Provide the [X, Y] coordinate of the cell's center where the given text is located.  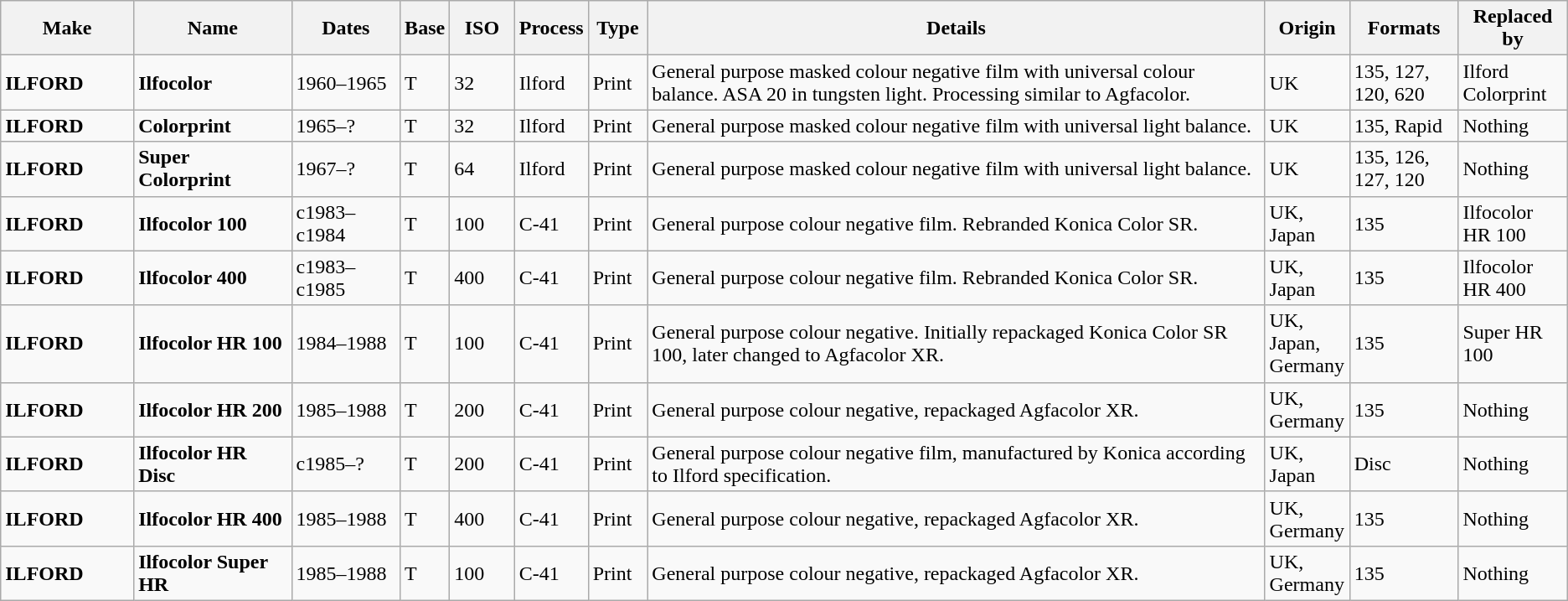
Ilfocolor 400 [213, 278]
c1985–? [346, 464]
Ilfocolor Super HR [213, 573]
Colorprint [213, 126]
Name [213, 28]
Base [426, 28]
Ilfocolor 100 [213, 223]
Disc [1404, 464]
Dates [346, 28]
135, 127, 120, 620 [1404, 82]
General purpose masked colour negative film with universal colour balance. ASA 20 in tungsten light. Processing similar to Agfacolor. [957, 82]
Ilfocolor [213, 82]
1960–1965 [346, 82]
Details [957, 28]
Origin [1307, 28]
UK, Japan, Germany [1307, 344]
Make [67, 28]
135, 126, 127, 120 [1404, 169]
General purpose colour negative. Initially repackaged Konica Color SR 100, later changed to Agfacolor XR. [957, 344]
c1983–c1984 [346, 223]
Ilfocolor HR 200 [213, 409]
Super Colorprint [213, 169]
Process [551, 28]
64 [482, 169]
Super HR 100 [1513, 344]
1967–? [346, 169]
Type [618, 28]
Ilford Colorprint [1513, 82]
General purpose colour negative film, manufactured by Konica according to Ilford specification. [957, 464]
c1983–c1985 [346, 278]
Ilfocolor HR Disc [213, 464]
1965–? [346, 126]
135, Rapid [1404, 126]
ISO [482, 28]
1984–1988 [346, 344]
Formats [1404, 28]
Replaced by [1513, 28]
